Return (X, Y) of the center of cell containing provided text 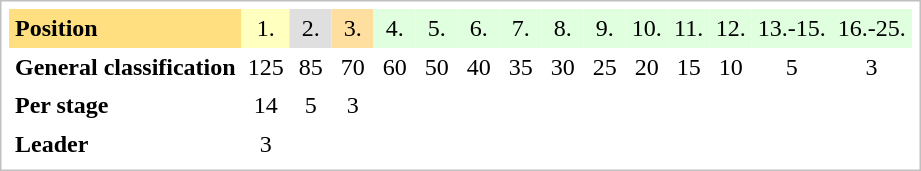
70 (353, 66)
20 (647, 66)
15 (689, 66)
Leader (126, 143)
16.-25. (872, 28)
Per stage (126, 105)
25 (605, 66)
4. (395, 28)
Position (126, 28)
12. (731, 28)
85 (311, 66)
30 (563, 66)
13.-15. (792, 28)
2. (311, 28)
7. (521, 28)
10 (731, 66)
6. (479, 28)
14 (266, 105)
60 (395, 66)
35 (521, 66)
5. (437, 28)
50 (437, 66)
1. (266, 28)
10. (647, 28)
40 (479, 66)
11. (689, 28)
125 (266, 66)
9. (605, 28)
General classification (126, 66)
3. (353, 28)
8. (563, 28)
